Identify which cell holds the provided text, then report its [X, Y] central coordinate. 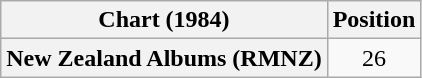
Chart (1984) [164, 20]
Position [374, 20]
26 [374, 58]
New Zealand Albums (RMNZ) [164, 58]
